Return the (x, y) coordinate for the center point of the cell that contains the specified text.  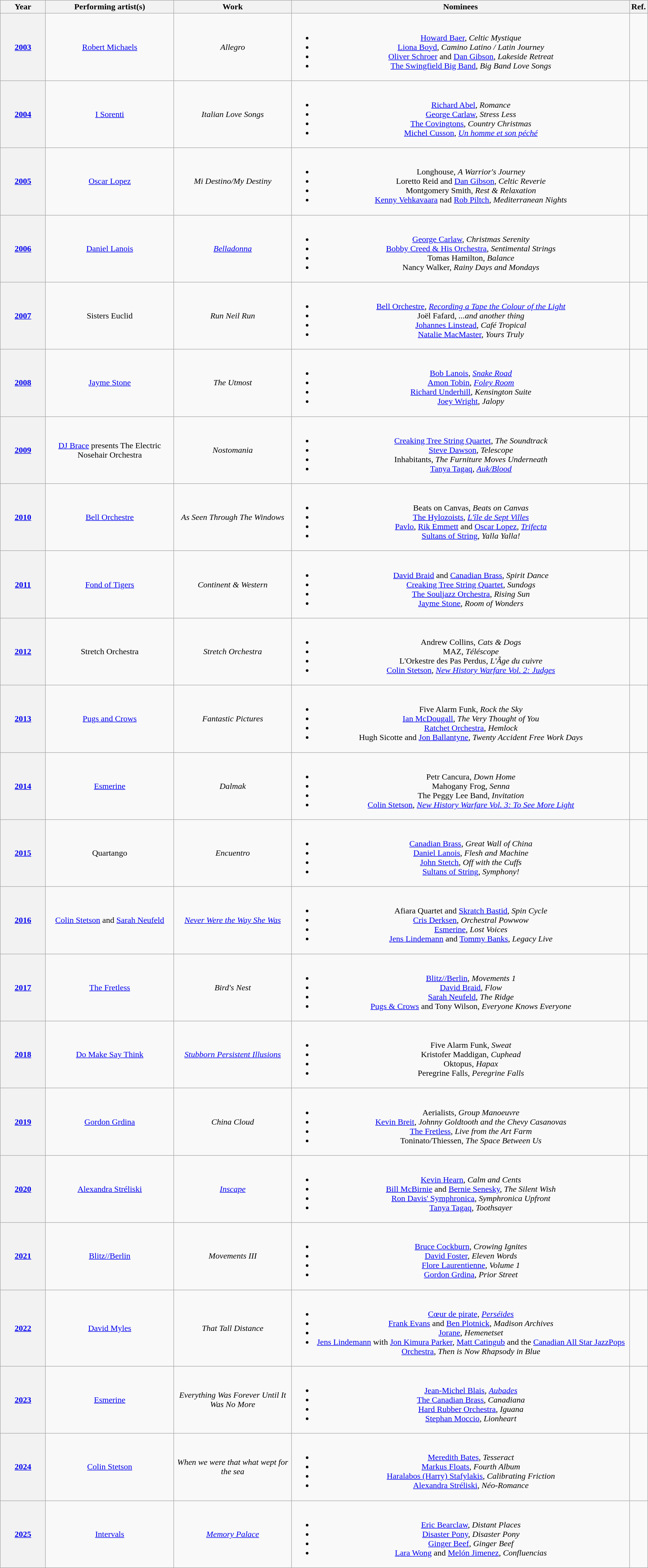
Intervals (110, 1534)
Nominees (460, 7)
Bruce Cockburn, Crowing IgnitesDavid Foster, Eleven WordsFlore Laurentienne, Volume 1Gordon Grdina, Prior Street (460, 1256)
The Utmost (233, 383)
Run Neil Run (233, 316)
2005 (23, 181)
Continent & Western (233, 584)
Bell Orchestre (110, 517)
Kevin Hearn, Calm and CentsBill McBirnie and Bernie Senesky, The Silent WishRon Davis' Symphronica, Symphronica UpfrontTanya Tagaq, Toothsayer (460, 1189)
Italian Love Songs (233, 114)
2023 (23, 1400)
Fond of Tigers (110, 584)
Canadian Brass, Great Wall of ChinaDaniel Lanois, Flesh and MachineJohn Stetch, Off with the CuffsSultans of String, Symphony! (460, 853)
Blitz//Berlin, Movements 1David Braid, FlowSarah Neufeld, The RidgePugs & Crows and Tony Wilson, Everyone Knows Everyone (460, 988)
Jayme Stone (110, 383)
Oscar Lopez (110, 181)
2010 (23, 517)
Beats on Canvas, Beats on CanvasThe Hylozoists, L'île de Sept VillesPavlo, Rik Emmett and Oscar Lopez, TrifectaSultans of String, Yalla Yalla! (460, 517)
Ref. (638, 7)
Richard Abel, RomanceGeorge Carlaw, Stress LessThe Covingtons, Country ChristmasMichel Cusson, Un homme et son péché (460, 114)
2008 (23, 383)
2004 (23, 114)
Pugs and Crows (110, 719)
Quartango (110, 853)
Gordon Grdina (110, 1122)
Bob Lanois, Snake RoadAmon Tobin, Foley RoomRichard Underhill, Kensington SuiteJoey Wright, Jalopy (460, 383)
2018 (23, 1055)
2012 (23, 651)
Year (23, 7)
Meredith Bates, TesseractMarkus Floats, Fourth AlbumHaralabos (Harry) Stafylakis, Calibrating FrictionAlexandra Stréliski, Néo-Romance (460, 1467)
Work (233, 7)
Movements III (233, 1256)
Jean-Michel Blais, AubadesThe Canadian Brass, CanadianaHard Rubber Orchestra, IguanaStephan Moccio, Lionheart (460, 1400)
David Braid and Canadian Brass, Spirit DanceCreaking Tree String Quartet, SundogsThe Souljazz Orchestra, Rising SunJayme Stone, Room of Wonders (460, 584)
Andrew Collins, Cats & DogsMAZ, TéléscopeL'Orkestre des Pas Perdus, L'Âge du cuivreColin Stetson, New History Warfare Vol. 2: Judges (460, 651)
2015 (23, 853)
Petr Cancura, Down HomeMahogany Frog, SennaThe Peggy Lee Band, InvitationColin Stetson, New History Warfare Vol. 3: To See More Light (460, 786)
2014 (23, 786)
When we were that what wept for the sea (233, 1467)
Sisters Euclid (110, 316)
2003 (23, 47)
2020 (23, 1189)
Performing artist(s) (110, 7)
2019 (23, 1122)
Five Alarm Funk, SweatKristofer Maddigan, CupheadOktopus, HapaxPeregrine Falls, Peregrine Falls (460, 1055)
Allegro (233, 47)
Belladonna (233, 249)
Everything Was Forever Until It Was No More (233, 1400)
DJ Brace presents The Electric Nosehair Orchestra (110, 450)
Never Were the Way She Was (233, 920)
Blitz//Berlin (110, 1256)
2007 (23, 316)
Robert Michaels (110, 47)
Inscape (233, 1189)
Daniel Lanois (110, 249)
Fantastic Pictures (233, 719)
2006 (23, 249)
2013 (23, 719)
2017 (23, 988)
Colin Stetson (110, 1467)
Creaking Tree String Quartet, The SoundtrackSteve Dawson, TelescopeInhabitants, The Furniture Moves UnderneathTanya Tagaq, Auk/Blood (460, 450)
Nostomania (233, 450)
The Fretless (110, 988)
Do Make Say Think (110, 1055)
I Sorenti (110, 114)
Bird's Nest (233, 988)
2024 (23, 1467)
Colin Stetson and Sarah Neufeld (110, 920)
As Seen Through The Windows (233, 517)
Eric Bearclaw, Distant PlacesDisaster Pony, Disaster PonyGinger Beef, Ginger BeefLara Wong and Melón Jimenez, Confluencias (460, 1534)
That Tall Distance (233, 1328)
David Myles (110, 1328)
Dalmak (233, 786)
2009 (23, 450)
Alexandra Stréliski (110, 1189)
Mi Destino/My Destiny (233, 181)
Memory Palace (233, 1534)
2011 (23, 584)
Encuentro (233, 853)
Afiara Quartet and Skratch Bastid, Spin CycleCris Derksen, Orchestral PowwowEsmerine, Lost VoicesJens Lindemann and Tommy Banks, Legacy Live (460, 920)
George Carlaw, Christmas SerenityBobby Creed & His Orchestra, Sentimental StringsTomas Hamilton, BalanceNancy Walker, Rainy Days and Mondays (460, 249)
Stubborn Persistent Illusions (233, 1055)
2021 (23, 1256)
2022 (23, 1328)
2016 (23, 920)
2025 (23, 1534)
China Cloud (233, 1122)
